For the text-containing cell, return its midpoint in (x, y) coordinate format. 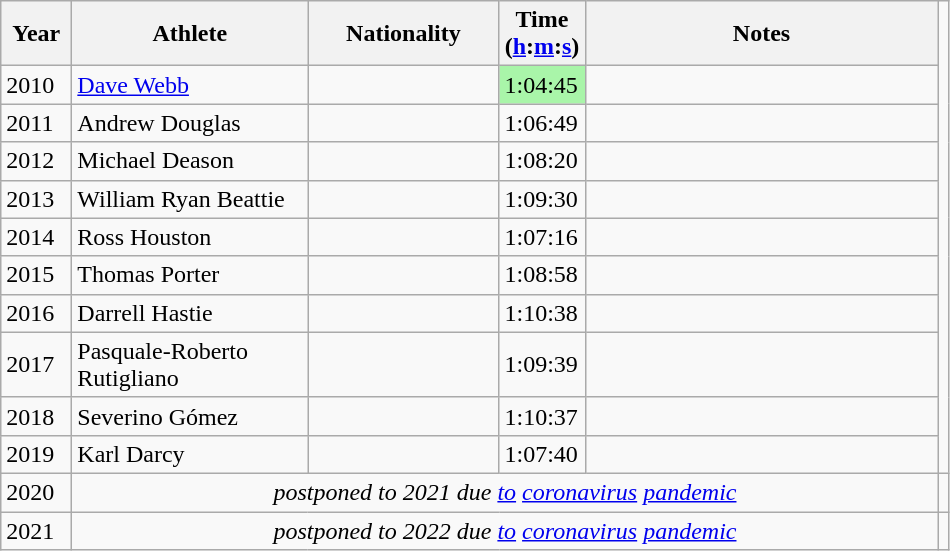
2018 (36, 416)
1:10:38 (542, 313)
2020 (36, 492)
Ross Houston (190, 237)
2014 (36, 237)
1:06:49 (542, 123)
Dave Webb (190, 85)
Nationality (404, 34)
2012 (36, 161)
Karl Darcy (190, 454)
1:07:40 (542, 454)
1:04:45 (542, 85)
postponed to 2022 due to coronavirus pandemic (505, 531)
Pasquale-Roberto Rutigliano (190, 364)
Andrew Douglas (190, 123)
Darrell Hastie (190, 313)
2019 (36, 454)
2013 (36, 199)
2016 (36, 313)
1:08:20 (542, 161)
William Ryan Beattie (190, 199)
2011 (36, 123)
Year (36, 34)
1:10:37 (542, 416)
Severino Gómez (190, 416)
2015 (36, 275)
Michael Deason (190, 161)
Athlete (190, 34)
Notes (762, 34)
1:09:30 (542, 199)
postponed to 2021 due to coronavirus pandemic (505, 492)
Time(h:m:s) (542, 34)
2021 (36, 531)
1:09:39 (542, 364)
1:07:16 (542, 237)
2017 (36, 364)
2010 (36, 85)
Thomas Porter (190, 275)
1:08:58 (542, 275)
